Pinpoint the cell where the given text exists, returning its (X, Y) midpoint coordinate. 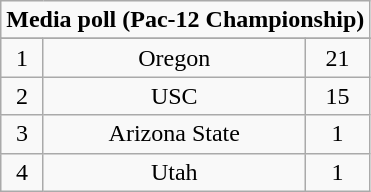
Media poll (Pac-12 Championship) (186, 20)
Utah (174, 172)
3 (22, 134)
USC (174, 96)
15 (338, 96)
2 (22, 96)
Arizona State (174, 134)
Oregon (174, 58)
4 (22, 172)
21 (338, 58)
